Scan for the cell matching the given text and deliver its (x, y) coordinate at center. 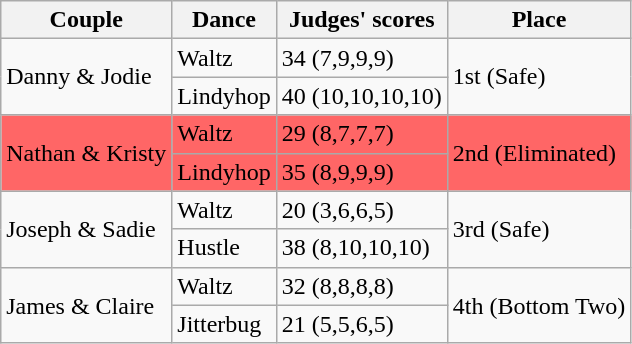
4th (Bottom Two) (539, 305)
29 (8,7,7,7) (362, 134)
Dance (224, 20)
Hustle (224, 248)
Joseph & Sadie (86, 229)
Couple (86, 20)
40 (10,10,10,10) (362, 96)
Jitterbug (224, 324)
21 (5,5,6,5) (362, 324)
James & Claire (86, 305)
Danny & Jodie (86, 77)
2nd (Eliminated) (539, 153)
Judges' scores (362, 20)
Nathan & Kristy (86, 153)
20 (3,6,6,5) (362, 210)
3rd (Safe) (539, 229)
34 (7,9,9,9) (362, 58)
32 (8,8,8,8) (362, 286)
1st (Safe) (539, 77)
35 (8,9,9,9) (362, 172)
38 (8,10,10,10) (362, 248)
Place (539, 20)
